Find where the given text appears and provide that cell's center as [X, Y] coordinate. 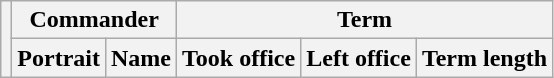
Left office [359, 58]
Commander [94, 20]
Term length [484, 58]
Term [365, 20]
Name [140, 58]
Portrait [59, 58]
Took office [239, 58]
